Provide the [x, y] coordinate of the cell's center where the given text is located.  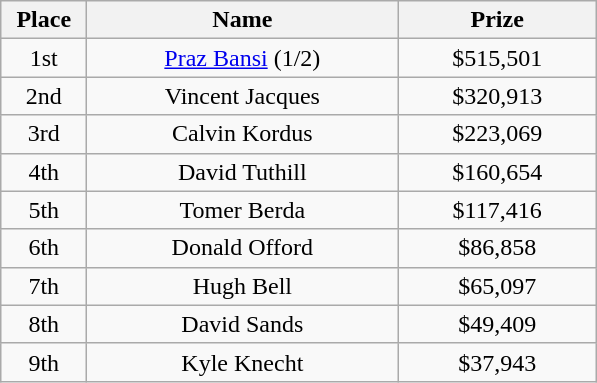
7th [44, 286]
Donald Offord [242, 248]
Kyle Knecht [242, 362]
$37,943 [498, 362]
Name [242, 20]
$65,097 [498, 286]
Praz Bansi (1/2) [242, 58]
4th [44, 172]
$86,858 [498, 248]
3rd [44, 134]
Place [44, 20]
9th [44, 362]
Calvin Kordus [242, 134]
5th [44, 210]
Tomer Berda [242, 210]
$117,416 [498, 210]
$223,069 [498, 134]
Hugh Bell [242, 286]
8th [44, 324]
Vincent Jacques [242, 96]
$160,654 [498, 172]
$515,501 [498, 58]
$49,409 [498, 324]
2nd [44, 96]
David Tuthill [242, 172]
David Sands [242, 324]
6th [44, 248]
1st [44, 58]
$320,913 [498, 96]
Prize [498, 20]
